Provide the (x, y) coordinate of the cell's center where the given text is located.  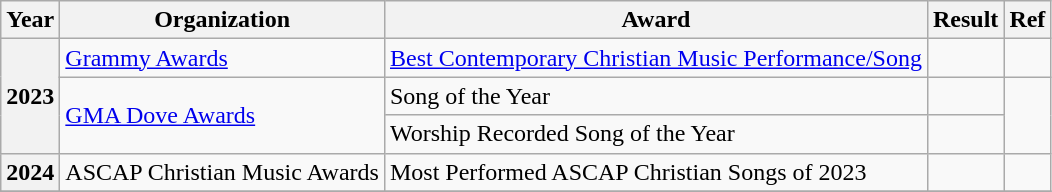
ASCAP Christian Music Awards (222, 172)
Ref (1028, 20)
Year (30, 20)
Result (965, 20)
Best Contemporary Christian Music Performance/Song (656, 58)
2024 (30, 172)
Worship Recorded Song of the Year (656, 134)
Song of the Year (656, 96)
GMA Dove Awards (222, 115)
Award (656, 20)
Most Performed ASCAP Christian Songs of 2023 (656, 172)
2023 (30, 96)
Organization (222, 20)
Grammy Awards (222, 58)
